Locate the cell with the specified text and output its [x, y] center coordinate. 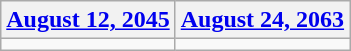
August 24, 2063 [262, 20]
August 12, 2045 [88, 20]
